From the cell containing the given text, extract its center point as (x, y) coordinate. 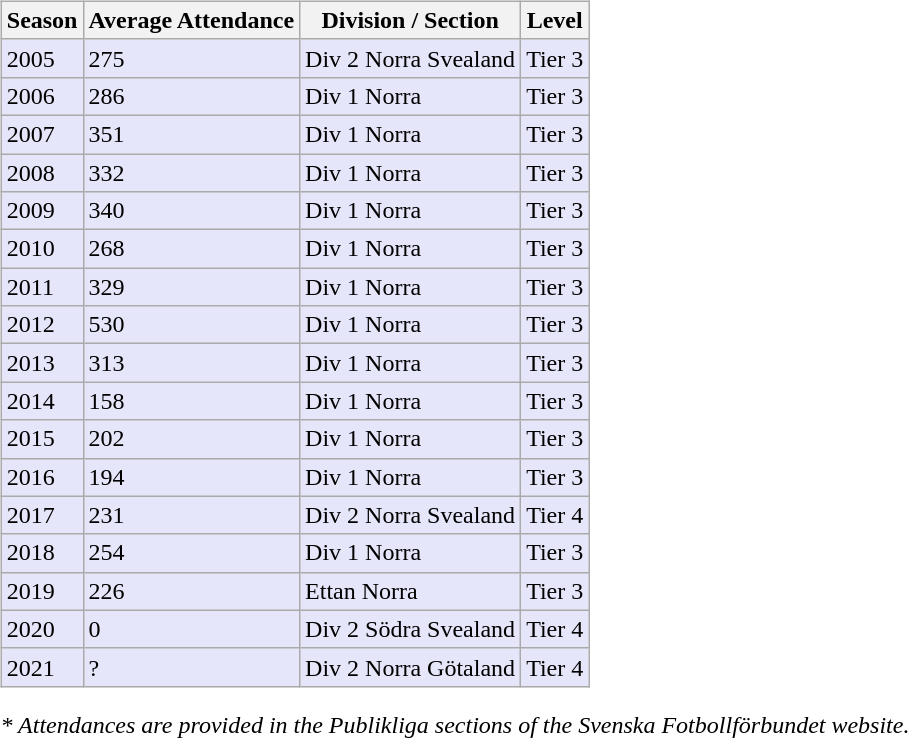
2011 (42, 287)
340 (192, 211)
332 (192, 173)
194 (192, 477)
Ettan Norra (410, 591)
2019 (42, 591)
Division / Section (410, 20)
2018 (42, 553)
313 (192, 363)
Div 2 Norra Götaland (410, 667)
Average Attendance (192, 20)
351 (192, 134)
2014 (42, 401)
2021 (42, 667)
2016 (42, 477)
2005 (42, 58)
2020 (42, 629)
158 (192, 401)
2010 (42, 249)
2017 (42, 515)
226 (192, 591)
2015 (42, 439)
2009 (42, 211)
530 (192, 325)
275 (192, 58)
2007 (42, 134)
Level (555, 20)
286 (192, 96)
268 (192, 249)
2006 (42, 96)
254 (192, 553)
Season (42, 20)
231 (192, 515)
2012 (42, 325)
0 (192, 629)
Div 2 Södra Svealand (410, 629)
2008 (42, 173)
? (192, 667)
202 (192, 439)
329 (192, 287)
2013 (42, 363)
